Pinpoint the cell where the given text exists, returning its [x, y] midpoint coordinate. 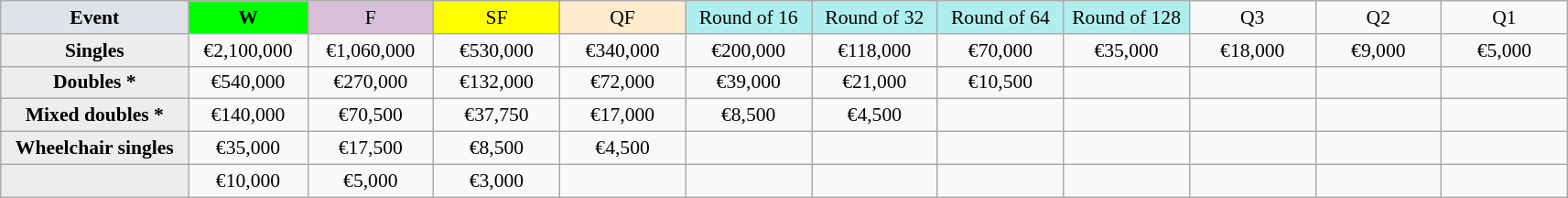
QF [622, 17]
Round of 128 [1127, 17]
€2,100,000 [248, 50]
Round of 32 [874, 17]
€118,000 [874, 50]
€10,000 [248, 181]
€17,000 [622, 115]
W [248, 17]
Q2 [1379, 17]
€340,000 [622, 50]
€140,000 [248, 115]
€200,000 [749, 50]
€1,060,000 [371, 50]
€530,000 [497, 50]
€540,000 [248, 82]
€10,500 [1000, 82]
Mixed doubles * [95, 115]
Event [95, 17]
€132,000 [497, 82]
€17,500 [371, 148]
€9,000 [1379, 50]
€21,000 [874, 82]
F [371, 17]
Q3 [1252, 17]
Singles [95, 50]
Wheelchair singles [95, 148]
Round of 64 [1000, 17]
Round of 16 [749, 17]
Doubles * [95, 82]
€3,000 [497, 181]
€18,000 [1252, 50]
€270,000 [371, 82]
€70,500 [371, 115]
€72,000 [622, 82]
€39,000 [749, 82]
€37,750 [497, 115]
SF [497, 17]
€70,000 [1000, 50]
Q1 [1505, 17]
